Scan for the cell matching the given text and deliver its [x, y] coordinate at center. 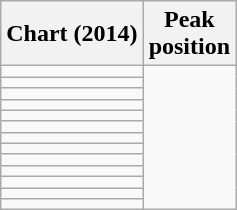
Chart (2014) [72, 34]
Peakposition [189, 34]
